Scan for the cell matching the given text and deliver its (x, y) coordinate at center. 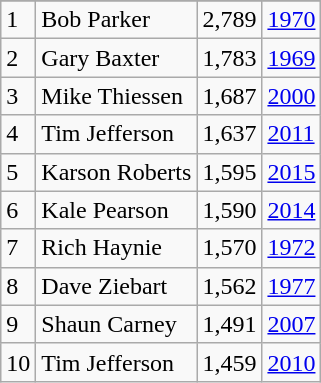
2,789 (230, 20)
1 (18, 20)
7 (18, 248)
2014 (292, 210)
2011 (292, 134)
8 (18, 286)
1977 (292, 286)
5 (18, 172)
1,590 (230, 210)
3 (18, 96)
Gary Baxter (116, 58)
1,637 (230, 134)
Mike Thiessen (116, 96)
2007 (292, 324)
1969 (292, 58)
9 (18, 324)
4 (18, 134)
Kale Pearson (116, 210)
6 (18, 210)
2000 (292, 96)
1,491 (230, 324)
2010 (292, 362)
1,783 (230, 58)
Shaun Carney (116, 324)
1,570 (230, 248)
Dave Ziebart (116, 286)
Karson Roberts (116, 172)
Rich Haynie (116, 248)
1,595 (230, 172)
Bob Parker (116, 20)
1970 (292, 20)
2 (18, 58)
1,687 (230, 96)
2015 (292, 172)
1972 (292, 248)
1,562 (230, 286)
10 (18, 362)
1,459 (230, 362)
